Pinpoint the cell where the given text exists, returning its [X, Y] midpoint coordinate. 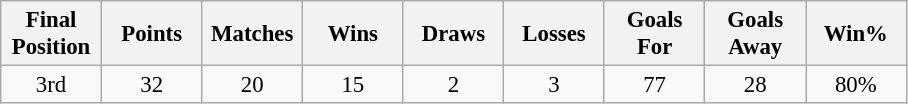
Matches [252, 34]
3 [554, 85]
77 [654, 85]
Final Position [52, 34]
80% [856, 85]
15 [354, 85]
20 [252, 85]
32 [152, 85]
Wins [354, 34]
28 [756, 85]
Goals Away [756, 34]
Draws [454, 34]
3rd [52, 85]
Win% [856, 34]
Goals For [654, 34]
Points [152, 34]
Losses [554, 34]
2 [454, 85]
